Find where the given text appears and provide that cell's center as (x, y) coordinate. 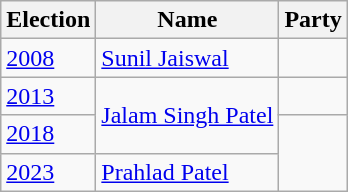
2023 (48, 172)
Prahlad Patel (188, 172)
Name (188, 20)
Jalam Singh Patel (188, 115)
2018 (48, 134)
Election (48, 20)
2013 (48, 96)
2008 (48, 58)
Sunil Jaiswal (188, 58)
Party (313, 20)
